Pinpoint the cell where the given text exists, returning its (X, Y) midpoint coordinate. 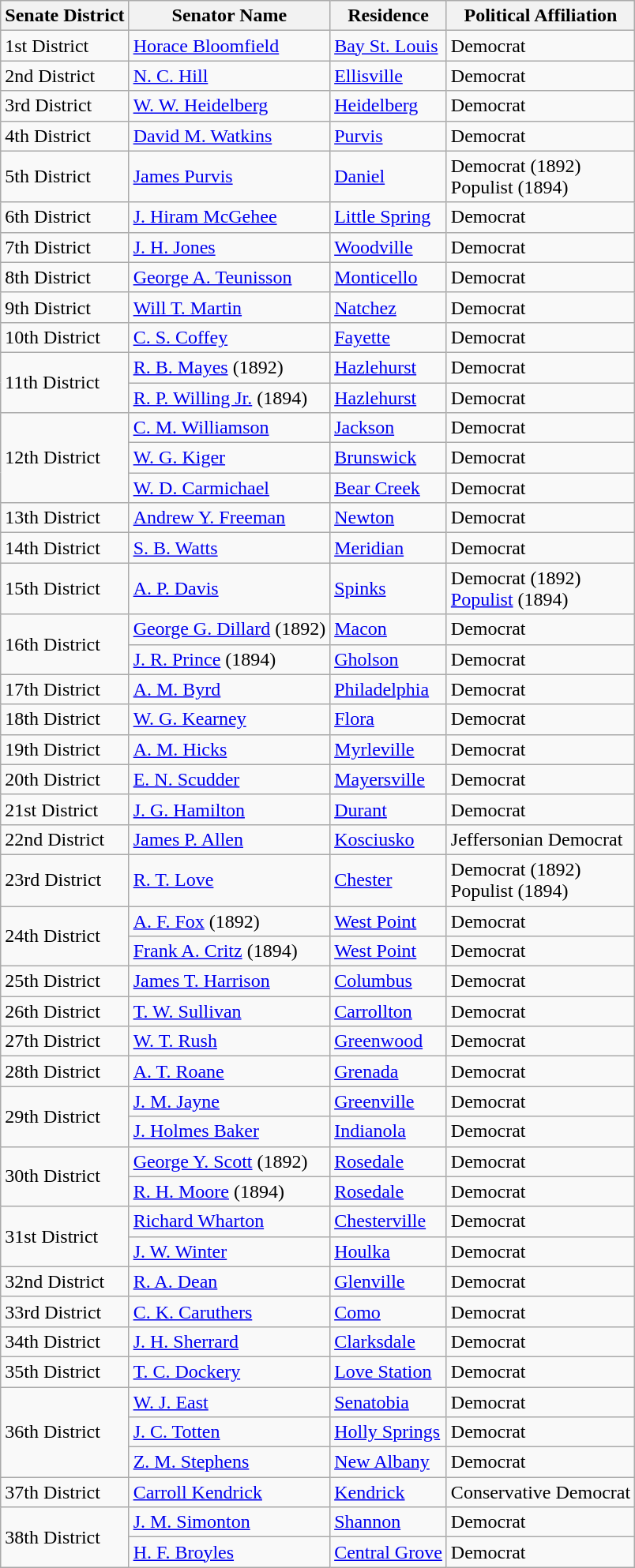
A. P. Davis (229, 589)
Chester (389, 880)
Frank A. Critz (1894) (229, 951)
16th District (65, 644)
Jeffersonian Democrat (540, 839)
A. M. Hicks (229, 749)
13th District (65, 518)
12th District (65, 458)
H. F. Broyles (229, 1552)
Greenwood (389, 1041)
Love Station (389, 1371)
R. P. Willing Jr. (1894) (229, 397)
Conservative Democrat (540, 1492)
C. M. Williamson (229, 428)
5th District (65, 177)
Central Grove (389, 1552)
R. B. Mayes (1892) (229, 367)
Glenville (389, 1281)
36th District (65, 1431)
James Purvis (229, 177)
Meridian (389, 548)
1st District (65, 46)
E. N. Scudder (229, 779)
Indianola (389, 1131)
3rd District (65, 106)
14th District (65, 548)
20th District (65, 779)
J. Holmes Baker (229, 1131)
T. W. Sullivan (229, 1011)
Carroll Kendrick (229, 1492)
Houlka (389, 1251)
J. M. Jayne (229, 1101)
31st District (65, 1236)
Brunswick (389, 458)
17th District (65, 689)
Bay St. Louis (389, 46)
Chesterville (389, 1221)
S. B. Watts (229, 548)
Greenville (389, 1101)
Holly Springs (389, 1432)
W. T. Rush (229, 1041)
Kendrick (389, 1492)
Andrew Y. Freeman (229, 518)
2nd District (65, 76)
Z. M. Stephens (229, 1462)
Kosciusko (389, 839)
Ellisville (389, 76)
N. C. Hill (229, 76)
Macon (389, 629)
Horace Bloomfield (229, 46)
Philadelphia (389, 689)
J. M. Simonton (229, 1522)
Como (389, 1311)
Richard Wharton (229, 1221)
Political Affiliation (540, 16)
Woodville (389, 247)
Clarksdale (389, 1341)
W. G. Kearney (229, 719)
28th District (65, 1071)
Myrleville (389, 749)
A. M. Byrd (229, 689)
J. H. Jones (229, 247)
J. C. Totten (229, 1432)
9th District (65, 307)
Durant (389, 809)
34th District (65, 1341)
Jackson (389, 428)
24th District (65, 936)
W. J. East (229, 1401)
R. A. Dean (229, 1281)
29th District (65, 1116)
Senatobia (389, 1401)
Little Spring (389, 217)
Carrollton (389, 1011)
Purvis (389, 136)
8th District (65, 277)
New Albany (389, 1462)
Senator Name (229, 16)
C. S. Coffey (229, 337)
J. G. Hamilton (229, 809)
George G. Dillard (1892) (229, 629)
Natchez (389, 307)
27th District (65, 1041)
C. K. Caruthers (229, 1311)
6th District (65, 217)
Heidelberg (389, 106)
Newton (389, 518)
30th District (65, 1176)
J. Hiram McGehee (229, 217)
James P. Allen (229, 839)
18th District (65, 719)
23rd District (65, 880)
Daniel (389, 177)
35th District (65, 1371)
Grenada (389, 1071)
Columbus (389, 981)
Shannon (389, 1522)
37th District (65, 1492)
Fayette (389, 337)
T. C. Dockery (229, 1371)
19th District (65, 749)
38th District (65, 1537)
4th District (65, 136)
Will T. Martin (229, 307)
22nd District (65, 839)
Residence (389, 16)
George Y. Scott (1892) (229, 1161)
R. H. Moore (1894) (229, 1191)
J. R. Prince (1894) (229, 659)
Monticello (389, 277)
A. T. Roane (229, 1071)
25th District (65, 981)
A. F. Fox (1892) (229, 921)
W. G. Kiger (229, 458)
J. H. Sherrard (229, 1341)
Flora (389, 719)
Bear Creek (389, 488)
33rd District (65, 1311)
15th District (65, 589)
Spinks (389, 589)
11th District (65, 382)
W. D. Carmichael (229, 488)
Mayersville (389, 779)
W. W. Heidelberg (229, 106)
James T. Harrison (229, 981)
J. W. Winter (229, 1251)
George A. Teunisson (229, 277)
R. T. Love (229, 880)
Gholson (389, 659)
10th District (65, 337)
21st District (65, 809)
7th District (65, 247)
David M. Watkins (229, 136)
32nd District (65, 1281)
Senate District (65, 16)
26th District (65, 1011)
